Pinpoint the cell where the given text exists, returning its [x, y] midpoint coordinate. 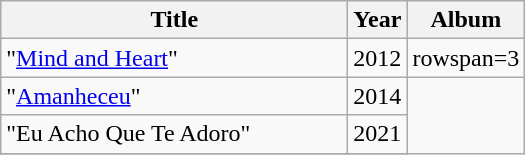
2021 [378, 134]
"Eu Acho Que Te Adoro" [174, 134]
Year [378, 20]
2012 [378, 58]
"Amanheceu" [174, 96]
2014 [378, 96]
rowspan=3 [466, 58]
Album [466, 20]
Title [174, 20]
"Mind and Heart" [174, 58]
